Scan for the cell matching the given text and deliver its [x, y] coordinate at center. 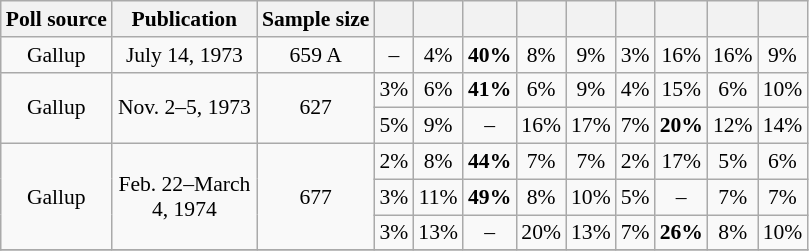
Nov. 2–5, 1973 [184, 108]
Publication [184, 19]
Poll source [56, 19]
July 14, 1973 [184, 55]
Sample size [316, 19]
15% [682, 90]
41% [490, 90]
44% [490, 162]
49% [490, 197]
26% [682, 233]
11% [438, 197]
Feb. 22–March 4, 1974 [184, 198]
677 [316, 198]
14% [783, 126]
659 A [316, 55]
12% [733, 126]
627 [316, 108]
40% [490, 55]
